Find where the given text appears and provide that cell's center as [x, y] coordinate. 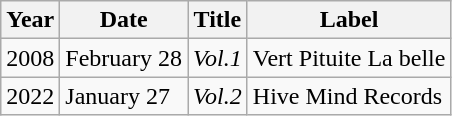
February 28 [124, 58]
2022 [30, 96]
Date [124, 20]
Hive Mind Records [349, 96]
Label [349, 20]
Vol.2 [218, 96]
2008 [30, 58]
January 27 [124, 96]
Vert Pituite La belle [349, 58]
Vol.1 [218, 58]
Title [218, 20]
Year [30, 20]
